Extract the (x, y) coordinate from the center of the cell holding the provided text.  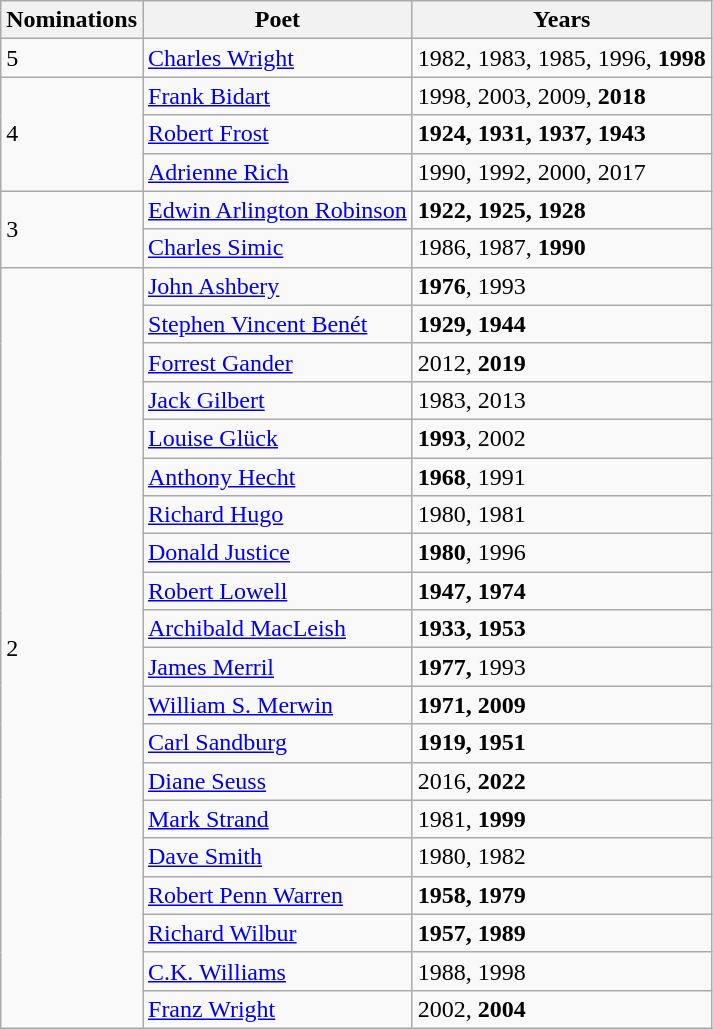
Poet (277, 20)
1971, 2009 (562, 705)
Mark Strand (277, 819)
5 (72, 58)
2016, 2022 (562, 781)
1929, 1944 (562, 324)
Charles Wright (277, 58)
1990, 1992, 2000, 2017 (562, 172)
1982, 1983, 1985, 1996, 1998 (562, 58)
1958, 1979 (562, 895)
Jack Gilbert (277, 400)
Donald Justice (277, 553)
Carl Sandburg (277, 743)
1998, 2003, 2009, 2018 (562, 96)
1981, 1999 (562, 819)
1924, 1931, 1937, 1943 (562, 134)
1980, 1996 (562, 553)
1976, 1993 (562, 286)
1980, 1981 (562, 515)
Anthony Hecht (277, 477)
Dave Smith (277, 857)
C.K. Williams (277, 971)
1977, 1993 (562, 667)
1980, 1982 (562, 857)
Archibald MacLeish (277, 629)
1983, 2013 (562, 400)
1919, 1951 (562, 743)
1957, 1989 (562, 933)
Robert Penn Warren (277, 895)
James Merril (277, 667)
1922, 1925, 1928 (562, 210)
Charles Simic (277, 248)
Stephen Vincent Benét (277, 324)
Edwin Arlington Robinson (277, 210)
2002, 2004 (562, 1009)
3 (72, 229)
Years (562, 20)
John Ashbery (277, 286)
Adrienne Rich (277, 172)
Louise Glück (277, 438)
2012, 2019 (562, 362)
Robert Lowell (277, 591)
2 (72, 648)
1988, 1998 (562, 971)
Richard Hugo (277, 515)
William S. Merwin (277, 705)
1986, 1987, 1990 (562, 248)
Franz Wright (277, 1009)
Frank Bidart (277, 96)
Diane Seuss (277, 781)
Nominations (72, 20)
1993, 2002 (562, 438)
1968, 1991 (562, 477)
1947, 1974 (562, 591)
Robert Frost (277, 134)
1933, 1953 (562, 629)
4 (72, 134)
Forrest Gander (277, 362)
Richard Wilbur (277, 933)
